Return [X, Y] of the center of cell containing provided text 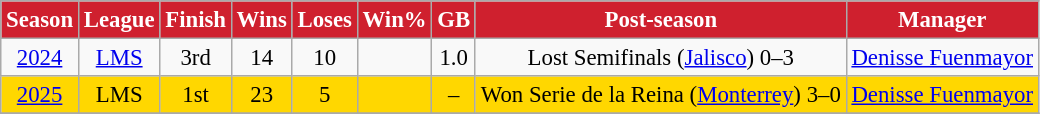
2024 [40, 58]
Season [40, 20]
Finish [196, 20]
Manager [942, 20]
3rd [196, 58]
League [118, 20]
23 [262, 95]
5 [324, 95]
1st [196, 95]
2025 [40, 95]
GB [454, 20]
1.0 [454, 58]
– [454, 95]
Win% [394, 20]
Loses [324, 20]
Won Serie de la Reina (Monterrey) 3–0 [660, 95]
Wins [262, 20]
14 [262, 58]
Post-season [660, 20]
Lost Semifinals (Jalisco) 0–3 [660, 58]
10 [324, 58]
